Pinpoint the cell where the given text exists, returning its (X, Y) midpoint coordinate. 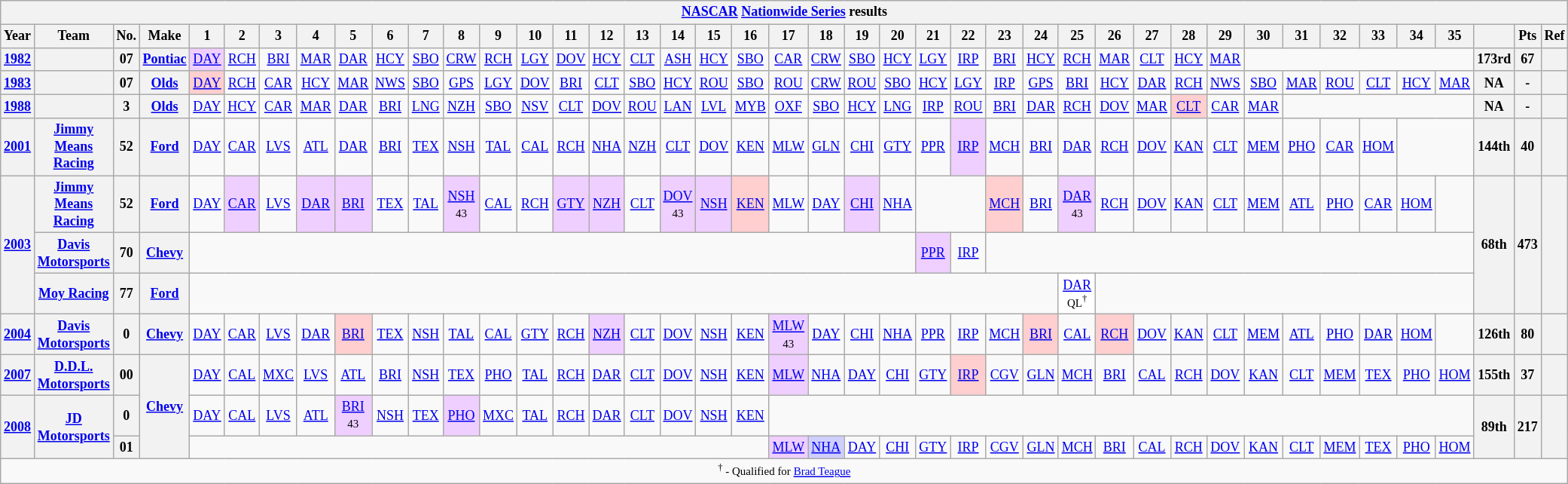
MLW43 (788, 335)
17 (788, 36)
11 (571, 36)
31 (1301, 36)
NSH43 (461, 204)
37 (1528, 375)
Ref (1554, 36)
19 (862, 36)
40 (1528, 147)
68th (1494, 245)
2003 (18, 245)
173rd (1494, 59)
OXF (788, 106)
28 (1188, 36)
2 (243, 36)
12 (607, 36)
No. (127, 36)
20 (898, 36)
14 (678, 36)
33 (1378, 36)
67 (1528, 59)
Pts (1528, 36)
2008 (18, 427)
18 (825, 36)
35 (1455, 36)
JD Motorsports (74, 427)
NASCAR Nationwide Series results (785, 12)
144th (1494, 147)
24 (1041, 36)
13 (642, 36)
MYB (750, 106)
Make (164, 36)
77 (127, 294)
Pontiac (164, 59)
32 (1340, 36)
34 (1416, 36)
5 (353, 36)
26 (1115, 36)
1982 (18, 59)
155th (1494, 375)
9 (499, 36)
NSV (535, 106)
D.D.L. Motorsports (74, 375)
23 (1005, 36)
7 (426, 36)
DOV43 (678, 204)
2007 (18, 375)
ASH (678, 59)
22 (969, 36)
8 (461, 36)
80 (1528, 335)
1983 (18, 83)
27 (1152, 36)
21 (934, 36)
DAR43 (1077, 204)
LAN (678, 106)
16 (750, 36)
01 (127, 448)
Team (74, 36)
† - Qualified for Brad Teague (785, 471)
2004 (18, 335)
00 (127, 375)
LVL (714, 106)
217 (1528, 427)
15 (714, 36)
89th (1494, 427)
30 (1264, 36)
126th (1494, 335)
473 (1528, 245)
4 (316, 36)
2001 (18, 147)
6 (390, 36)
BRI43 (353, 415)
1 (207, 36)
DARQL† (1077, 294)
Year (18, 36)
25 (1077, 36)
29 (1225, 36)
70 (127, 253)
Moy Racing (74, 294)
1988 (18, 106)
10 (535, 36)
